Find where the given text appears and provide that cell's center as [x, y] coordinate. 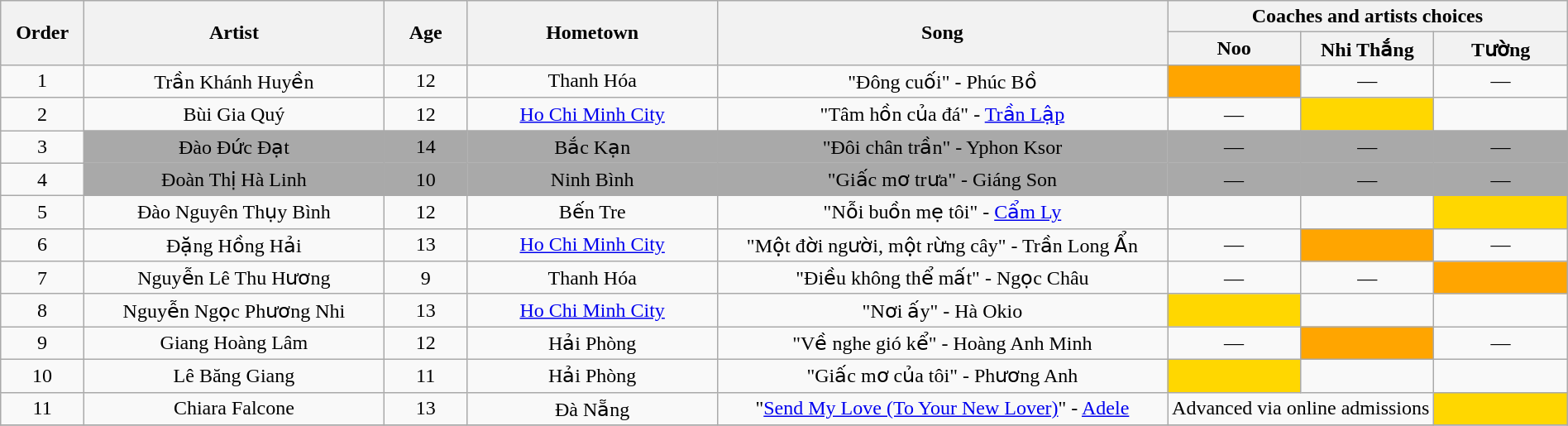
Coaches and artists choices [1368, 17]
8 [43, 310]
Order [43, 33]
Bến Tre [592, 213]
Đào Đức Đạt [235, 147]
Giang Hoàng Lâm [235, 343]
Advanced via online admissions [1301, 409]
"Send My Love (To Your New Lover)" - Adele [942, 409]
Đà Nẵng [592, 409]
3 [43, 147]
Bùi Gia Quý [235, 114]
Age [425, 33]
2 [43, 114]
"Về nghe gió kể" - Hoàng Anh Minh [942, 343]
1 [43, 81]
Bắc Kạn [592, 147]
Nguyễn Ngọc Phương Nhi [235, 310]
"Đông cuối" - Phúc Bồ [942, 81]
Noo [1234, 49]
"Một đời người, một rừng cây" - Trần Long Ẩn [942, 245]
Hometown [592, 33]
Trần Khánh Huyền [235, 81]
"Điều không thể mất" - Ngọc Châu [942, 278]
Đào Nguyên Thụy Bình [235, 213]
Chiara Falcone [235, 409]
Nguyễn Lê Thu Hương [235, 278]
Ninh Bình [592, 179]
"Giấc mơ trưa" - Giáng Son [942, 179]
"Nỗi buồn mẹ tôi" - Cẩm Ly [942, 213]
4 [43, 179]
Đặng Hồng Hải [235, 245]
14 [425, 147]
Nhi Thắng [1368, 49]
Lê Băng Giang [235, 376]
Tường [1500, 49]
"Tâm hồn của đá" - Trần Lập [942, 114]
"Nơi ấy" - Hà Okio [942, 310]
Artist [235, 33]
Song [942, 33]
7 [43, 278]
5 [43, 213]
6 [43, 245]
Đoàn Thị Hà Linh [235, 179]
"Đôi chân trần" - Yphon Ksor [942, 147]
"Giấc mơ của tôi" - Phương Anh [942, 376]
